Return [X, Y] of the center of cell containing provided text 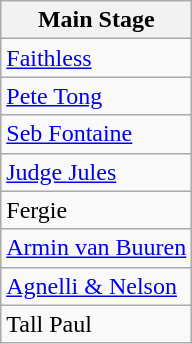
Judge Jules [96, 172]
Tall Paul [96, 324]
Pete Tong [96, 96]
Fergie [96, 210]
Seb Fontaine [96, 134]
Agnelli & Nelson [96, 286]
Main Stage [96, 20]
Faithless [96, 58]
Armin van Buuren [96, 248]
